Capture the cell that displays the provided text and extract its (x, y) central coordinate. 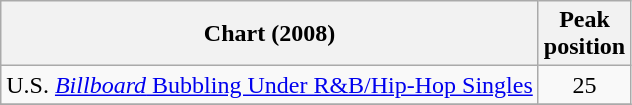
25 (584, 85)
Peakposition (584, 34)
U.S. Billboard Bubbling Under R&B/Hip-Hop Singles (270, 85)
Chart (2008) (270, 34)
